Identify which cell holds the provided text, then report its [x, y] central coordinate. 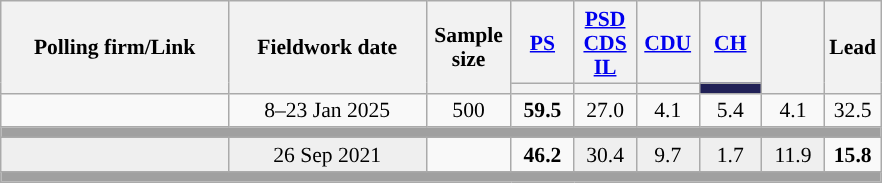
9.7 [668, 155]
46.2 [542, 155]
59.5 [542, 110]
CDU [668, 42]
27.0 [606, 110]
30.4 [606, 155]
CH [730, 42]
32.5 [852, 110]
15.8 [852, 155]
1.7 [730, 155]
5.4 [730, 110]
PS [542, 42]
Sample size [468, 47]
PSDCDSIL [606, 42]
Lead [852, 47]
26 Sep 2021 [327, 155]
11.9 [794, 155]
500 [468, 110]
8–23 Jan 2025 [327, 110]
Fieldwork date [327, 47]
Polling firm/Link [115, 47]
